Output the [x, y] coordinate of the center of the cell containing the given text.  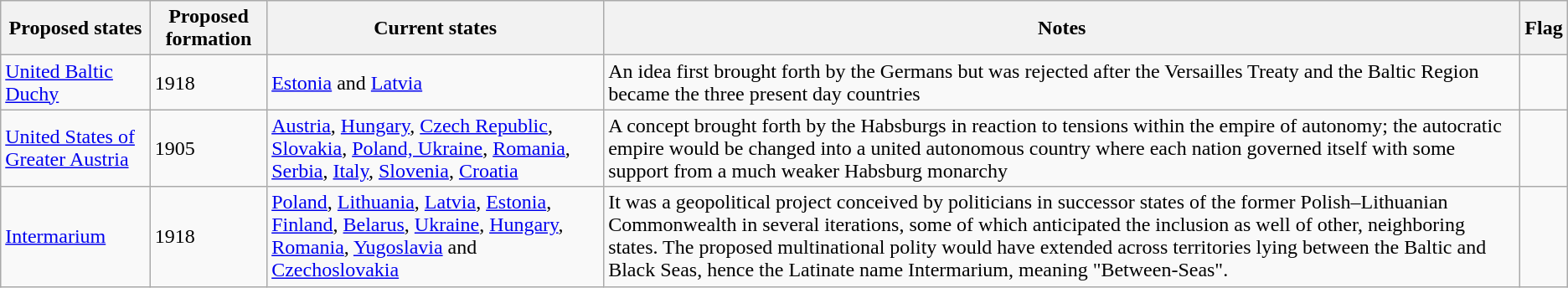
Notes [1062, 28]
Flag [1544, 28]
1905 [208, 148]
Poland, Lithuania, Latvia, Estonia, Finland, Belarus, Ukraine, Hungary, Romania, Yugoslavia and Czechoslovakia [436, 236]
Austria, Hungary, Czech Republic, Slovakia, Poland, Ukraine, Romania, Serbia, Italy, Slovenia, Croatia [436, 148]
Proposed formation [208, 28]
An idea first brought forth by the Germans but was rejected after the Versailles Treaty and the Baltic Region became the three present day countries [1062, 82]
United States of Greater Austria [75, 148]
Intermarium [75, 236]
United Baltic Duchy [75, 82]
Proposed states [75, 28]
Estonia and Latvia [436, 82]
Current states [436, 28]
